Provide the [X, Y] coordinate of the cell's center where the given text is located.  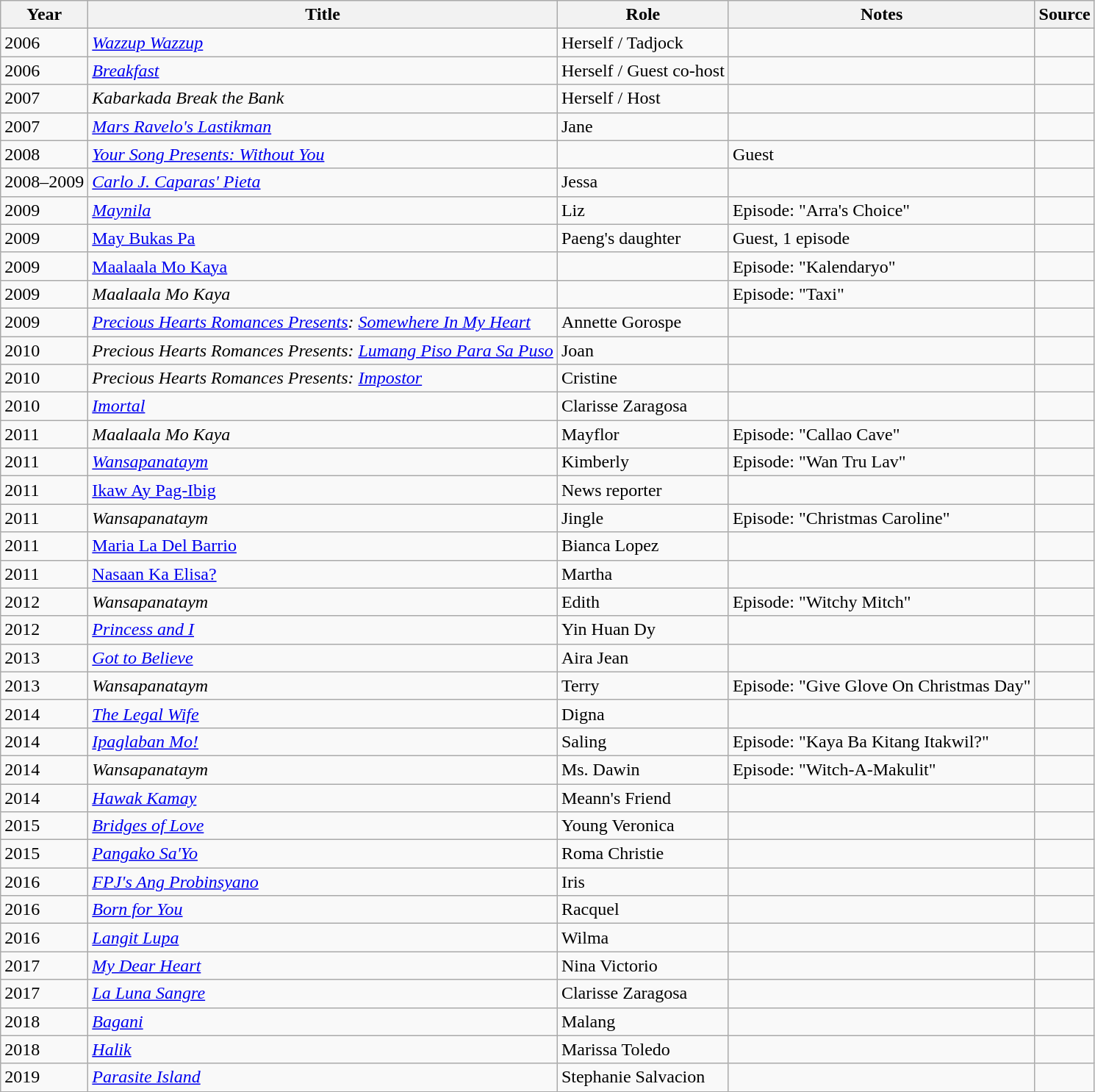
Ikaw Ay Pag-Ibig [323, 490]
Digna [642, 714]
Episode: "Kaya Ba Kitang Itakwil?" [882, 741]
Episode: "Kalendaryo" [882, 266]
Racquel [642, 910]
Bridges of Love [323, 826]
Guest, 1 episode [882, 238]
Herself / Host [642, 98]
Ms. Dawin [642, 769]
Langit Lupa [323, 938]
May Bukas Pa [323, 238]
Pangako Sa'Yo [323, 854]
Guest [882, 154]
Episode: "Witchy Mitch" [882, 602]
2008 [44, 154]
Young Veronica [642, 826]
My Dear Heart [323, 966]
Joan [642, 351]
Episode: "Arra's Choice" [882, 210]
Got to Believe [323, 658]
Parasite Island [323, 1077]
The Legal Wife [323, 714]
Meann's Friend [642, 797]
Mayflor [642, 434]
Born for You [323, 910]
Bianca Lopez [642, 546]
Episode: "Taxi" [882, 294]
Title [323, 15]
News reporter [642, 490]
Maria La Del Barrio [323, 546]
Episode: "Witch-A-Makulit" [882, 769]
Roma Christie [642, 854]
Nina Victorio [642, 966]
Edith [642, 602]
Herself / Guest co-host [642, 71]
2008–2009 [44, 182]
Liz [642, 210]
Breakfast [323, 71]
Precious Hearts Romances Presents: Lumang Piso Para Sa Puso [323, 351]
Nasaan Ka Elisa? [323, 574]
Paeng's daughter [642, 238]
Iris [642, 882]
Precious Hearts Romances Presents: Impostor [323, 378]
Bagani [323, 1021]
Jingle [642, 518]
FPJ's Ang Probinsyano [323, 882]
Year [44, 15]
Kimberly [642, 462]
Annette Gorospe [642, 322]
Herself / Tadjock [642, 43]
Marissa Toledo [642, 1049]
Wazzup Wazzup [323, 43]
Hawak Kamay [323, 797]
Episode: "Wan Tru Lav" [882, 462]
Princess and I [323, 630]
Episode: "Callao Cave" [882, 434]
Ipaglaban Mo! [323, 741]
Precious Hearts Romances Presents: Somewhere In My Heart [323, 322]
Stephanie Salvacion [642, 1077]
Malang [642, 1021]
Imortal [323, 406]
Aira Jean [642, 658]
2019 [44, 1077]
Halik [323, 1049]
Maynila [323, 210]
Cristine [642, 378]
Carlo J. Caparas' Pieta [323, 182]
La Luna Sangre [323, 994]
Source [1064, 15]
Role [642, 15]
Episode: "Christmas Caroline" [882, 518]
Mars Ravelo's Lastikman [323, 126]
Your Song Presents: Without You [323, 154]
Terry [642, 686]
Kabarkada Break the Bank [323, 98]
Notes [882, 15]
Jessa [642, 182]
Martha [642, 574]
Yin Huan Dy [642, 630]
Saling [642, 741]
Episode: "Give Glove On Christmas Day" [882, 686]
Wilma [642, 938]
Jane [642, 126]
